Return [x, y] of the center of cell containing provided text 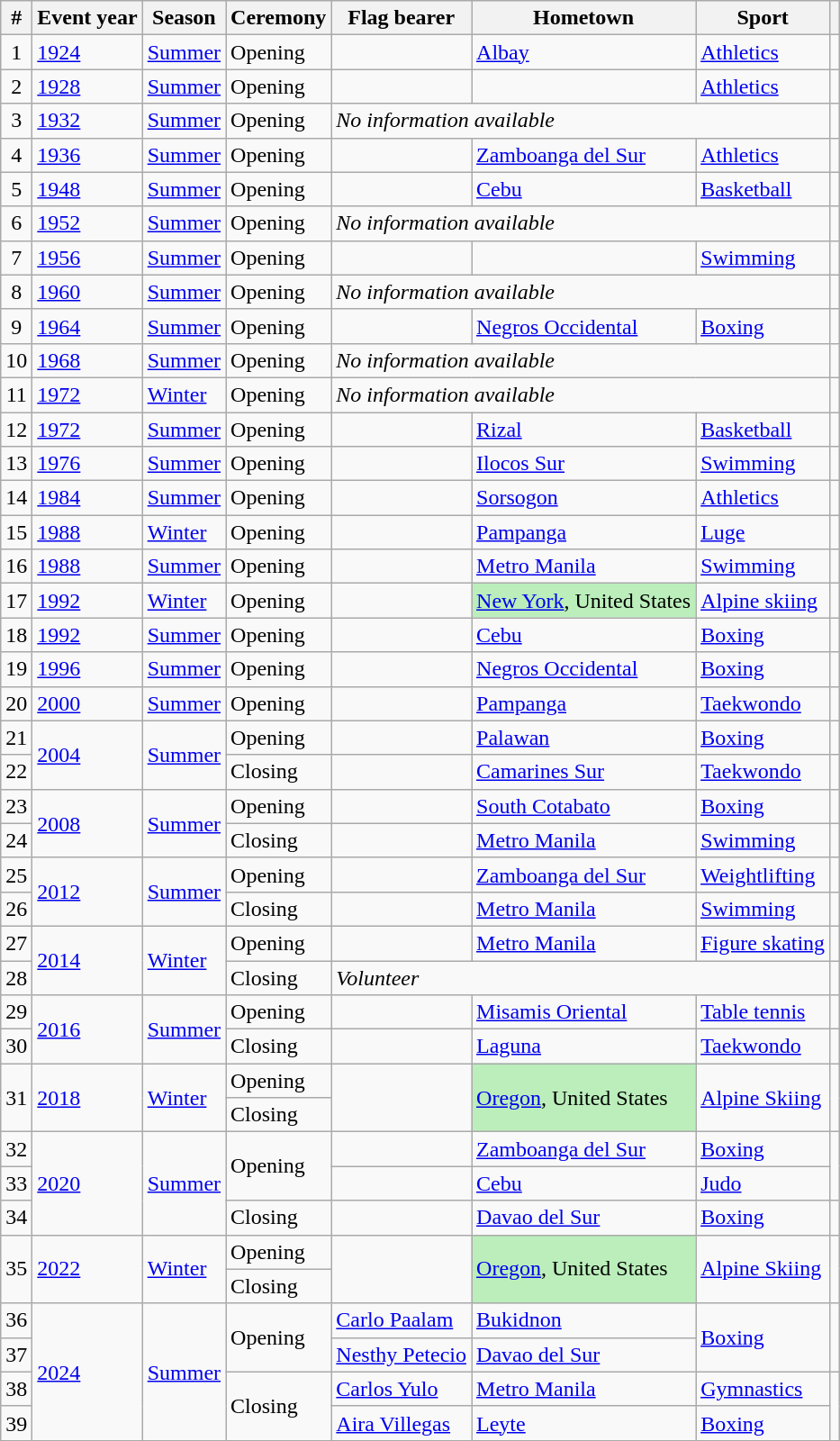
1996 [87, 669]
Season [184, 18]
36 [16, 1320]
29 [16, 1012]
Carlos Yulo [402, 1389]
1928 [87, 86]
22 [16, 772]
11 [16, 394]
3 [16, 121]
2024 [87, 1372]
2020 [87, 1183]
Gymnastics [763, 1389]
37 [16, 1355]
Bukidnon [583, 1320]
31 [16, 1098]
Alpine skiing [763, 601]
8 [16, 292]
1948 [87, 189]
19 [16, 669]
Misamis Oriental [583, 1012]
2012 [87, 892]
27 [16, 943]
38 [16, 1389]
2014 [87, 960]
1968 [87, 360]
Judo [763, 1183]
Luge [763, 532]
33 [16, 1183]
Laguna [583, 1047]
35 [16, 1269]
1976 [87, 464]
Weightlifting [763, 875]
1964 [87, 326]
13 [16, 464]
1 [16, 52]
17 [16, 601]
South Cotabato [583, 806]
Flag bearer [402, 18]
1984 [87, 498]
Aira Villegas [402, 1423]
16 [16, 566]
1956 [87, 258]
Sorsogon [583, 498]
1924 [87, 52]
2 [16, 86]
Carlo Paalam [402, 1320]
14 [16, 498]
2016 [87, 1029]
20 [16, 703]
25 [16, 875]
2018 [87, 1098]
2022 [87, 1269]
30 [16, 1047]
39 [16, 1423]
5 [16, 189]
7 [16, 258]
1952 [87, 223]
21 [16, 738]
32 [16, 1149]
28 [16, 977]
4 [16, 155]
Leyte [583, 1423]
Rizal [583, 430]
Sport [763, 18]
34 [16, 1218]
1936 [87, 155]
Camarines Sur [583, 772]
Event year [87, 18]
Ilocos Sur [583, 464]
2008 [87, 823]
Ceremony [279, 18]
Volunteer [581, 977]
Albay [583, 52]
Palawan [583, 738]
Nesthy Petecio [402, 1355]
1932 [87, 121]
15 [16, 532]
6 [16, 223]
9 [16, 326]
23 [16, 806]
26 [16, 909]
1960 [87, 292]
18 [16, 635]
24 [16, 840]
New York, United States [583, 601]
Hometown [583, 18]
Table tennis [763, 1012]
# [16, 18]
12 [16, 430]
2004 [87, 755]
10 [16, 360]
2000 [87, 703]
Figure skating [763, 943]
